Return the [X, Y] coordinate for the center point of the cell that contains the specified text.  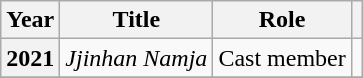
Role [282, 20]
2021 [30, 58]
Title [136, 20]
Year [30, 20]
Cast member [282, 58]
Jjinhan Namja [136, 58]
